Detect which cell encompasses the target text, then output its [X, Y] center coordinate. 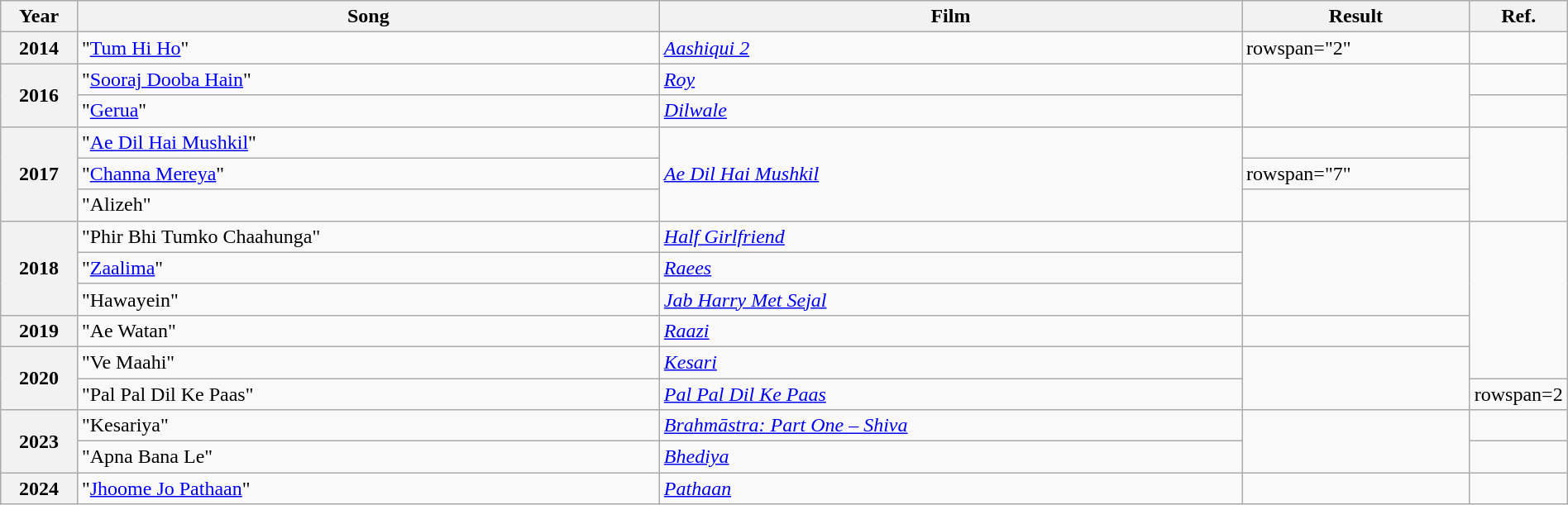
rowspan=2 [1518, 394]
Brahmāstra: Part One – Shiva [950, 426]
"Ve Maahi" [368, 362]
"Pal Pal Dil Ke Paas" [368, 394]
Jab Harry Met Sejal [950, 299]
Year [40, 17]
"Channa Mereya" [368, 174]
Ae Dil Hai Mushkil [950, 174]
rowspan="7" [1356, 174]
Pal Pal Dil Ke Paas [950, 394]
"Tum Hi Ho" [368, 48]
"Gerua" [368, 111]
Dilwale [950, 111]
Roy [950, 79]
2014 [40, 48]
2016 [40, 95]
rowspan="2" [1356, 48]
2019 [40, 331]
"Ae Watan" [368, 331]
Result [1356, 17]
2020 [40, 378]
"Jhoome Jo Pathaan" [368, 488]
2024 [40, 488]
"Apna Bana Le" [368, 457]
"Alizeh" [368, 205]
Half Girlfriend [950, 236]
Aashiqui 2 [950, 48]
"Phir Bhi Tumko Chaahunga" [368, 236]
Film [950, 17]
Raees [950, 268]
Raazi [950, 331]
Bhediya [950, 457]
2018 [40, 268]
Kesari [950, 362]
"Zaalima" [368, 268]
2017 [40, 174]
"Hawayein" [368, 299]
Ref. [1518, 17]
"Kesariya" [368, 426]
"Sooraj Dooba Hain" [368, 79]
2023 [40, 441]
Pathaan [950, 488]
"Ae Dil Hai Mushkil" [368, 142]
Song [368, 17]
